Detect which cell encompasses the target text, then output its (x, y) center coordinate. 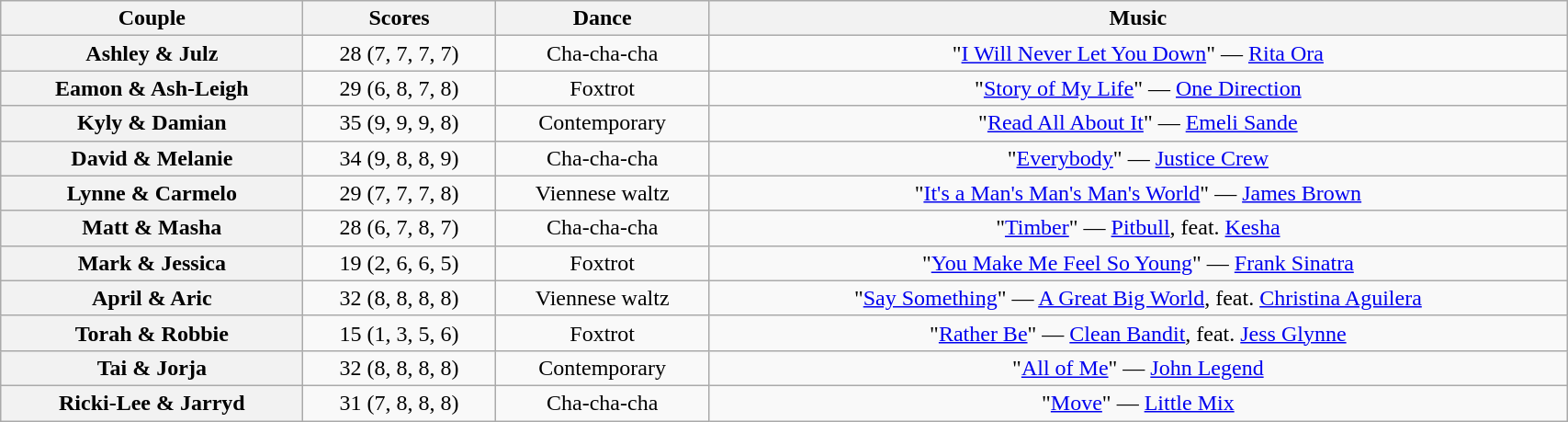
Torah & Robbie (152, 333)
28 (6, 7, 8, 7) (399, 228)
15 (1, 3, 5, 6) (399, 333)
"Move" — Little Mix (1138, 403)
34 (9, 8, 8, 9) (399, 158)
"I Will Never Let You Down" — Rita Ora (1138, 53)
"Rather Be" — Clean Bandit, feat. Jess Glynne (1138, 333)
"Everybody" — Justice Crew (1138, 158)
"Say Something" — A Great Big World, feat. Christina Aguilera (1138, 298)
David & Melanie (152, 158)
29 (6, 8, 7, 8) (399, 88)
"You Make Me Feel So Young" — Frank Sinatra (1138, 263)
Dance (603, 18)
31 (7, 8, 8, 8) (399, 403)
April & Aric (152, 298)
19 (2, 6, 6, 5) (399, 263)
Music (1138, 18)
Lynne & Carmelo (152, 193)
"Read All About It" — Emeli Sande (1138, 123)
Mark & Jessica (152, 263)
"Story of My Life" — One Direction (1138, 88)
Ricki-Lee & Jarryd (152, 403)
"It's a Man's Man's Man's World" — James Brown (1138, 193)
28 (7, 7, 7, 7) (399, 53)
Scores (399, 18)
35 (9, 9, 9, 8) (399, 123)
Kyly & Damian (152, 123)
Matt & Masha (152, 228)
"All of Me" — John Legend (1138, 368)
Tai & Jorja (152, 368)
Eamon & Ash-Leigh (152, 88)
29 (7, 7, 7, 8) (399, 193)
Couple (152, 18)
"Timber" — Pitbull, feat. Kesha (1138, 228)
Ashley & Julz (152, 53)
